Capture the cell that displays the provided text and extract its (X, Y) central coordinate. 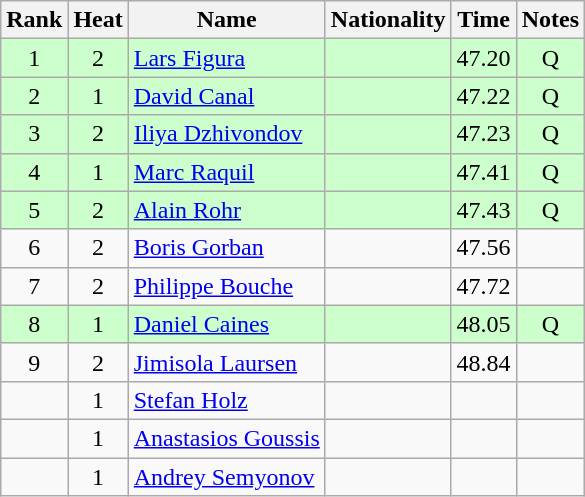
5 (34, 210)
9 (34, 362)
Alain Rohr (226, 210)
Iliya Dzhivondov (226, 134)
Stefan Holz (226, 400)
Boris Gorban (226, 248)
Daniel Caines (226, 324)
David Canal (226, 96)
Jimisola Laursen (226, 362)
8 (34, 324)
Nationality (388, 20)
47.23 (484, 134)
Philippe Bouche (226, 286)
47.20 (484, 58)
Andrey Semyonov (226, 477)
48.05 (484, 324)
3 (34, 134)
Name (226, 20)
6 (34, 248)
47.72 (484, 286)
47.41 (484, 172)
Heat (98, 20)
Marc Raquil (226, 172)
48.84 (484, 362)
Anastasios Goussis (226, 438)
4 (34, 172)
Time (484, 20)
7 (34, 286)
47.43 (484, 210)
47.56 (484, 248)
Lars Figura (226, 58)
Rank (34, 20)
47.22 (484, 96)
Notes (550, 20)
